Capture the cell that displays the provided text and extract its [x, y] central coordinate. 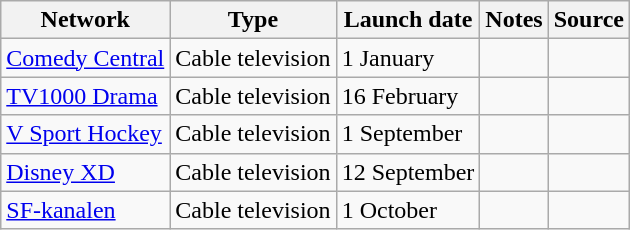
16 February [408, 96]
SF-kanalen [86, 210]
Launch date [408, 20]
Source [588, 20]
Network [86, 20]
1 September [408, 134]
Notes [514, 20]
Disney XD [86, 172]
1 October [408, 210]
Type [253, 20]
V Sport Hockey [86, 134]
12 September [408, 172]
TV1000 Drama [86, 96]
1 January [408, 58]
Comedy Central [86, 58]
